From the cell containing the given text, extract its center point as (x, y) coordinate. 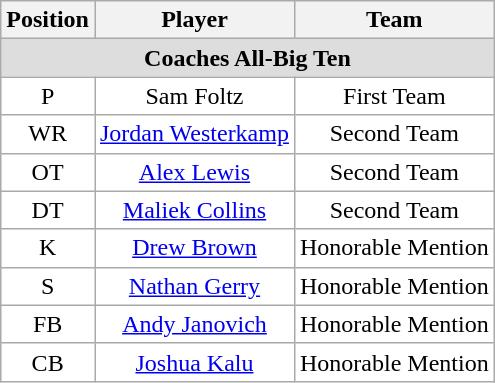
WR (48, 134)
Player (194, 20)
Joshua Kalu (194, 362)
P (48, 96)
Nathan Gerry (194, 286)
Andy Janovich (194, 324)
Position (48, 20)
K (48, 248)
DT (48, 210)
Alex Lewis (194, 172)
Team (394, 20)
Coaches All-Big Ten (248, 58)
FB (48, 324)
CB (48, 362)
First Team (394, 96)
OT (48, 172)
Sam Foltz (194, 96)
Maliek Collins (194, 210)
Jordan Westerkamp (194, 134)
S (48, 286)
Drew Brown (194, 248)
